From the cell containing the given text, extract its center point as (x, y) coordinate. 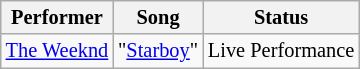
The Weeknd (57, 51)
Live Performance (281, 51)
Performer (57, 17)
Status (281, 17)
"Starboy" (158, 51)
Song (158, 17)
